Return the (X, Y) coordinate for the center point of the cell that contains the specified text.  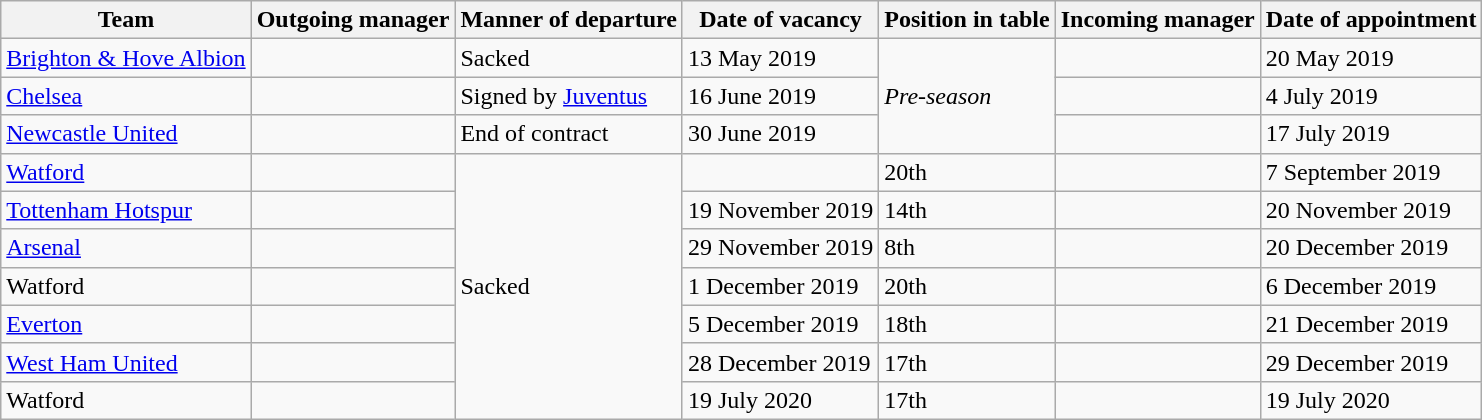
End of contract (568, 134)
20 November 2019 (1371, 210)
Tottenham Hotspur (126, 210)
Signed by Juventus (568, 96)
Manner of departure (568, 20)
Date of appointment (1371, 20)
30 June 2019 (780, 134)
29 December 2019 (1371, 362)
Pre-season (967, 96)
Newcastle United (126, 134)
20 December 2019 (1371, 248)
West Ham United (126, 362)
Position in table (967, 20)
Date of vacancy (780, 20)
21 December 2019 (1371, 324)
18th (967, 324)
17 July 2019 (1371, 134)
Brighton & Hove Albion (126, 58)
Everton (126, 324)
16 June 2019 (780, 96)
4 July 2019 (1371, 96)
6 December 2019 (1371, 286)
8th (967, 248)
14th (967, 210)
1 December 2019 (780, 286)
Team (126, 20)
7 September 2019 (1371, 172)
Arsenal (126, 248)
Chelsea (126, 96)
20 May 2019 (1371, 58)
13 May 2019 (780, 58)
Incoming manager (1158, 20)
19 November 2019 (780, 210)
29 November 2019 (780, 248)
Outgoing manager (353, 20)
5 December 2019 (780, 324)
28 December 2019 (780, 362)
